Locate the cell with the specified text and output its (x, y) center coordinate. 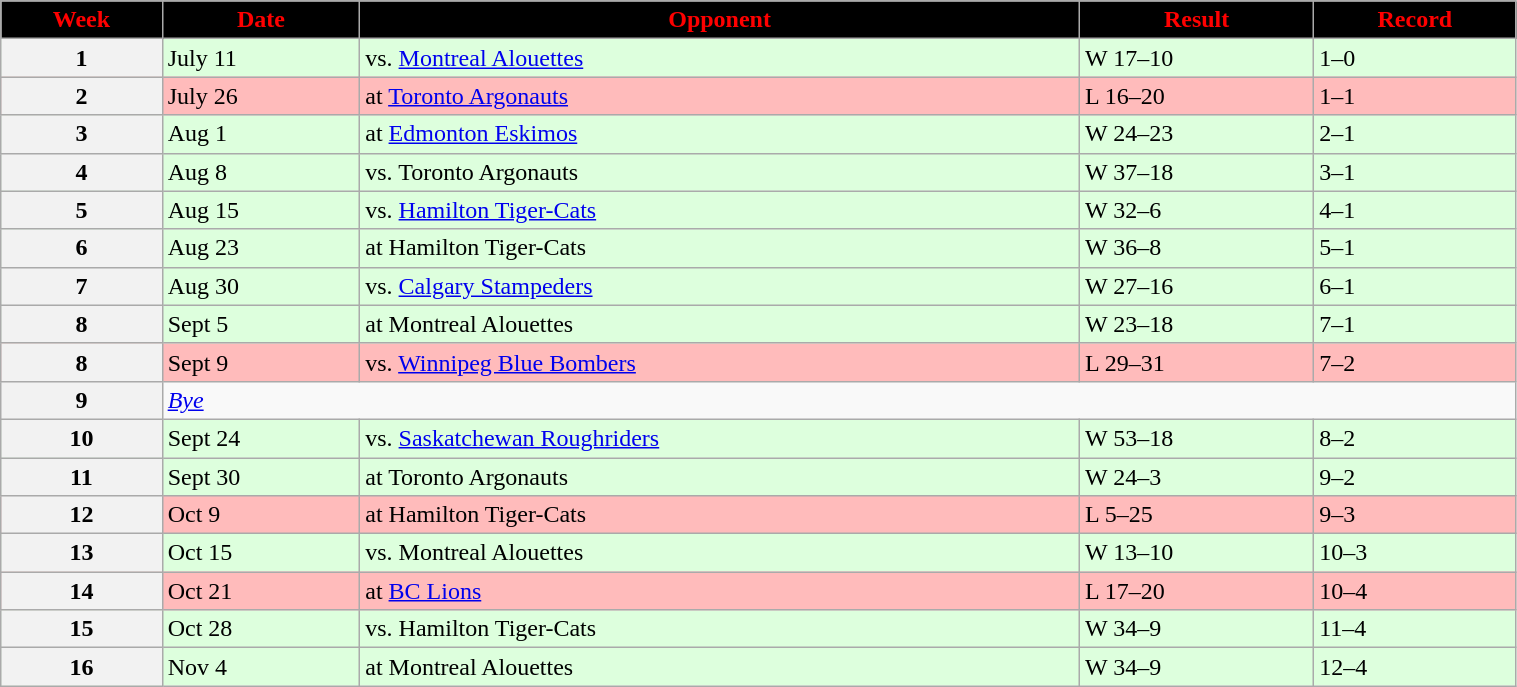
vs. Calgary Stampeders (720, 286)
2–1 (1415, 134)
11–4 (1415, 629)
Oct 21 (261, 591)
W 13–10 (1196, 553)
4–1 (1415, 210)
at BC Lions (720, 591)
13 (82, 553)
Aug 15 (261, 210)
9 (82, 400)
Sept 5 (261, 324)
Aug 23 (261, 248)
10–4 (1415, 591)
Week (82, 20)
vs. Toronto Argonauts (720, 172)
12 (82, 515)
W 23–18 (1196, 324)
1–0 (1415, 58)
2 (82, 96)
3 (82, 134)
8–2 (1415, 438)
Sept 30 (261, 477)
W 32–6 (1196, 210)
Aug 30 (261, 286)
W 24–23 (1196, 134)
Oct 15 (261, 553)
1–1 (1415, 96)
9–2 (1415, 477)
L 17–20 (1196, 591)
July 26 (261, 96)
7–2 (1415, 362)
vs. Winnipeg Blue Bombers (720, 362)
Sept 9 (261, 362)
Record (1415, 20)
W 36–8 (1196, 248)
5 (82, 210)
W 24–3 (1196, 477)
10 (82, 438)
July 11 (261, 58)
L 16–20 (1196, 96)
Aug 1 (261, 134)
Oct 28 (261, 629)
11 (82, 477)
Date (261, 20)
7 (82, 286)
9–3 (1415, 515)
7–1 (1415, 324)
15 (82, 629)
L 29–31 (1196, 362)
vs. Saskatchewan Roughriders (720, 438)
Opponent (720, 20)
L 5–25 (1196, 515)
Aug 8 (261, 172)
Result (1196, 20)
W 17–10 (1196, 58)
W 53–18 (1196, 438)
12–4 (1415, 667)
5–1 (1415, 248)
4 (82, 172)
Nov 4 (261, 667)
1 (82, 58)
3–1 (1415, 172)
Sept 24 (261, 438)
6 (82, 248)
at Edmonton Eskimos (720, 134)
14 (82, 591)
6–1 (1415, 286)
Bye (839, 400)
16 (82, 667)
W 37–18 (1196, 172)
10–3 (1415, 553)
Oct 9 (261, 515)
W 27–16 (1196, 286)
